Identify which cell holds the provided text, then report its (X, Y) central coordinate. 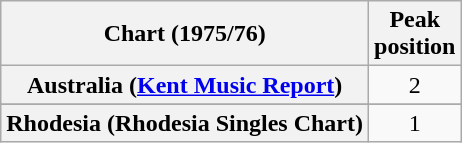
Chart (1975/76) (185, 34)
Australia (Kent Music Report) (185, 85)
1 (415, 123)
Peakposition (415, 34)
Rhodesia (Rhodesia Singles Chart) (185, 123)
2 (415, 85)
